Return the (X, Y) coordinate for the center point of the cell that contains the specified text.  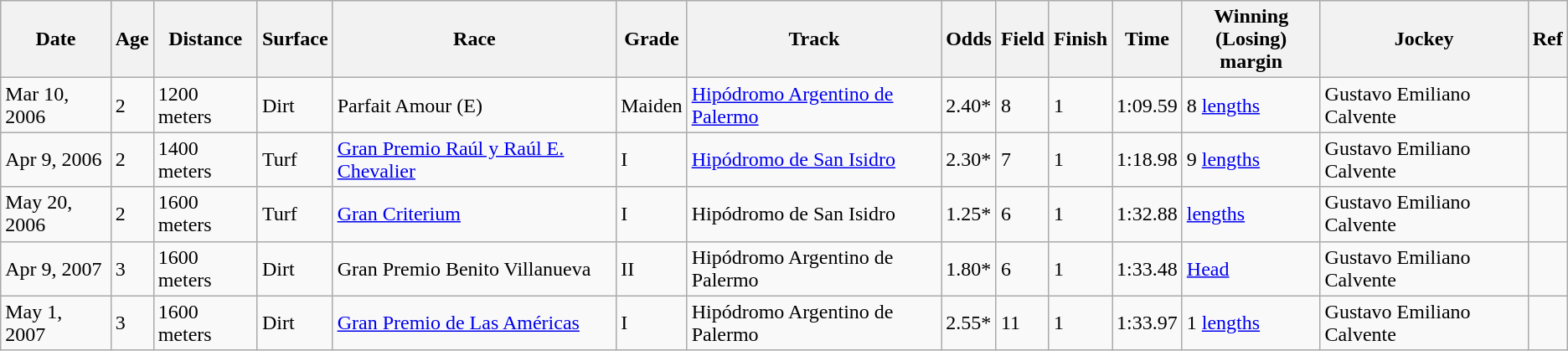
2.30* (969, 159)
Head (1251, 268)
Apr 9, 2006 (55, 159)
Maiden (652, 106)
II (652, 268)
Mar 10, 2006 (55, 106)
7 (1022, 159)
8 lengths (1251, 106)
lengths (1251, 214)
Gran Criterium (474, 214)
Ref (1548, 39)
1:18.98 (1148, 159)
Gran Premio de Las Américas (474, 323)
1:32.88 (1148, 214)
1.25* (969, 214)
1400 meters (205, 159)
Date (55, 39)
Field (1022, 39)
Distance (205, 39)
Parfait Amour (E) (474, 106)
Gran Premio Benito Villanueva (474, 268)
8 (1022, 106)
Grade (652, 39)
Winning(Losing) margin (1251, 39)
1 lengths (1251, 323)
Apr 9, 2007 (55, 268)
2.40* (969, 106)
May 1, 2007 (55, 323)
Gran Premio Raúl y Raúl E. Chevalier (474, 159)
1:33.48 (1148, 268)
9 lengths (1251, 159)
1.80* (969, 268)
Jockey (1424, 39)
Time (1148, 39)
Age (132, 39)
1200 meters (205, 106)
11 (1022, 323)
May 20, 2006 (55, 214)
Race (474, 39)
1:09.59 (1148, 106)
Surface (295, 39)
2.55* (969, 323)
Track (814, 39)
1:33.97 (1148, 323)
Finish (1081, 39)
Odds (969, 39)
